Return the [X, Y] coordinate for the center point of the cell that contains the specified text.  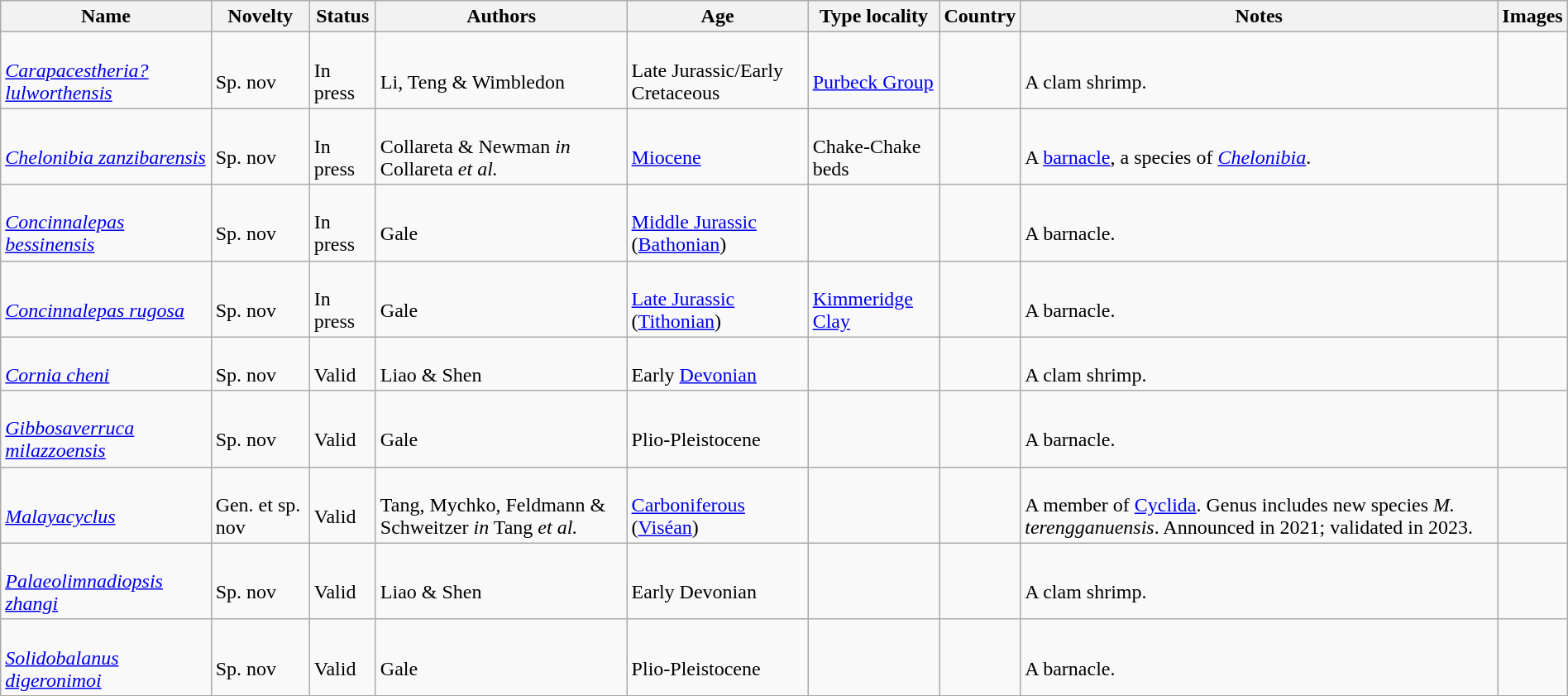
Type locality [873, 17]
Carboniferous (Viséan) [718, 505]
Purbeck Group [873, 70]
Concinnalepas rugosa [106, 299]
A member of Cyclida. Genus includes new species M. terengganuensis. Announced in 2021; validated in 2023. [1259, 505]
Status [342, 17]
Concinnalepas bessinensis [106, 223]
Gibbosaverruca milazzoensis [106, 429]
Li, Teng & Wimbledon [501, 70]
Chelonibia zanzibarensis [106, 146]
Country [980, 17]
Chake-Chake beds [873, 146]
Solidobalanus digeronimoi [106, 657]
Carapacestheria? lulworthensis [106, 70]
Middle Jurassic (Bathonian) [718, 223]
Authors [501, 17]
Novelty [260, 17]
Malayacyclus [106, 505]
Tang, Mychko, Feldmann & Schweitzer in Tang et al. [501, 505]
Late Jurassic/Early Cretaceous [718, 70]
Kimmeridge Clay [873, 299]
Collareta & Newman in Collareta et al. [501, 146]
Age [718, 17]
Cornia cheni [106, 364]
Late Jurassic (Tithonian) [718, 299]
A barnacle, a species of Chelonibia. [1259, 146]
Notes [1259, 17]
Palaeolimnadiopsis zhangi [106, 581]
Images [1532, 17]
Miocene [718, 146]
Name [106, 17]
Gen. et sp. nov [260, 505]
